From the cell containing the given text, extract its center point as (x, y) coordinate. 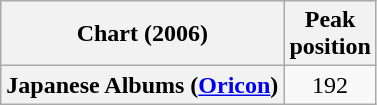
192 (330, 85)
Peakposition (330, 34)
Chart (2006) (142, 34)
Japanese Albums (Oricon) (142, 85)
